Scan for the cell matching the given text and deliver its (X, Y) coordinate at center. 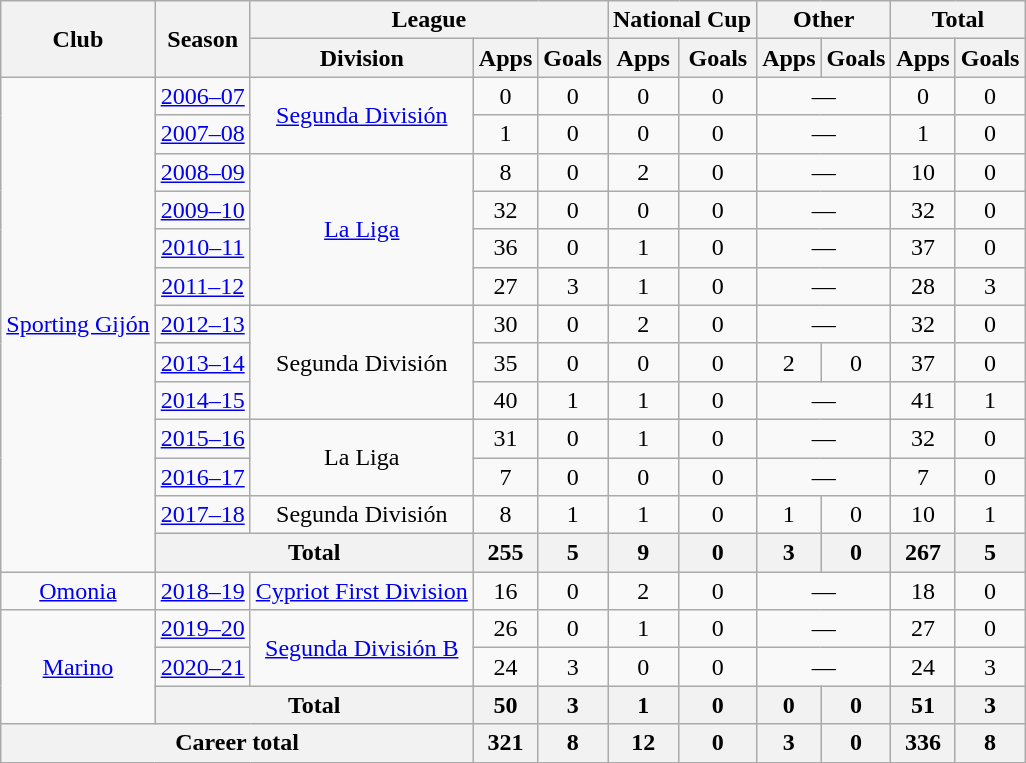
35 (505, 362)
31 (505, 438)
28 (923, 286)
2018–19 (202, 591)
Omonia (78, 591)
12 (644, 743)
2012–13 (202, 324)
255 (505, 553)
2015–16 (202, 438)
267 (923, 553)
321 (505, 743)
Club (78, 39)
30 (505, 324)
Cypriot First Division (362, 591)
18 (923, 591)
2010–11 (202, 248)
26 (505, 629)
2009–10 (202, 210)
2011–12 (202, 286)
Season (202, 39)
2014–15 (202, 400)
Division (362, 58)
2006–07 (202, 96)
Other (824, 20)
Marino (78, 667)
36 (505, 248)
Segunda División B (362, 648)
2019–20 (202, 629)
40 (505, 400)
Sporting Gijón (78, 324)
National Cup (682, 20)
50 (505, 705)
2016–17 (202, 477)
2020–21 (202, 667)
2013–14 (202, 362)
Career total (238, 743)
2008–09 (202, 172)
League (428, 20)
336 (923, 743)
16 (505, 591)
41 (923, 400)
2007–08 (202, 134)
2017–18 (202, 515)
51 (923, 705)
9 (644, 553)
